Locate the cell with the specified text and output its [X, Y] center coordinate. 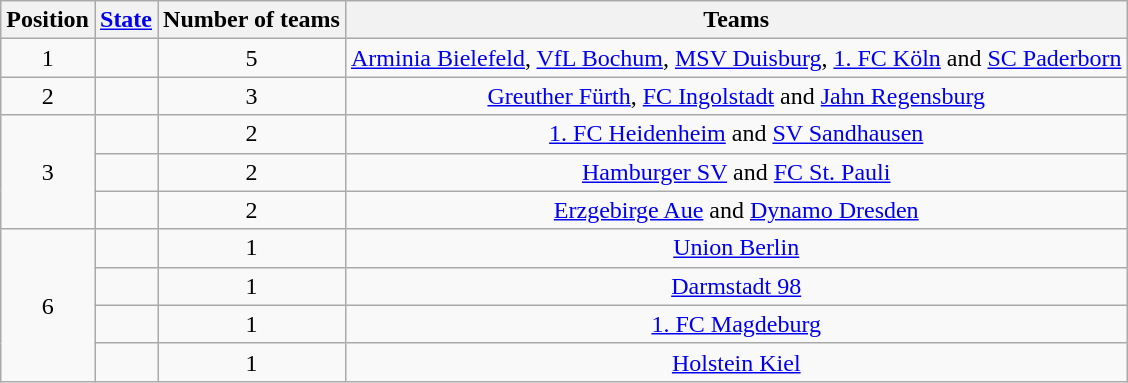
Erzgebirge Aue and Dynamo Dresden [736, 210]
State [126, 20]
Hamburger SV and FC St. Pauli [736, 172]
Union Berlin [736, 248]
Position [48, 20]
1. FC Heidenheim and SV Sandhausen [736, 134]
6 [48, 305]
Arminia Bielefeld, VfL Bochum, MSV Duisburg, 1. FC Köln and SC Paderborn [736, 58]
Holstein Kiel [736, 362]
Greuther Fürth, FC Ingolstadt and Jahn Regensburg [736, 96]
5 [252, 58]
1. FC Magdeburg [736, 324]
Darmstadt 98 [736, 286]
Teams [736, 20]
Number of teams [252, 20]
